Capture the cell that displays the provided text and extract its (X, Y) central coordinate. 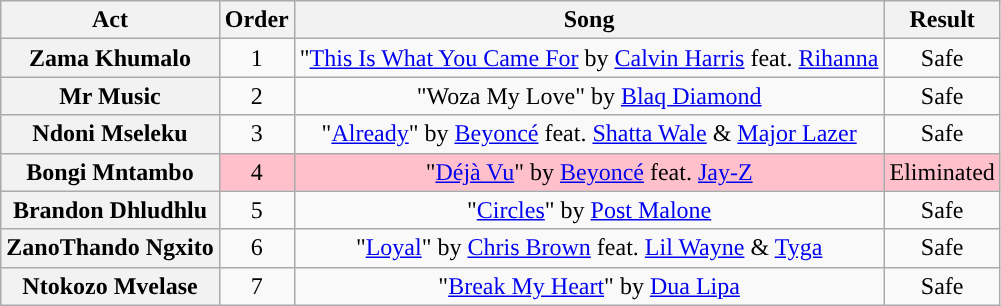
Zama Khumalo (110, 58)
Bongi Mntambo (110, 172)
"Break My Heart" by Dua Lipa (589, 286)
6 (256, 248)
Order (256, 20)
1 (256, 58)
Song (589, 20)
ZanoThando Ngxito (110, 248)
"Woza My Love" by Blaq Diamond (589, 96)
Brandon Dhludhlu (110, 210)
"Loyal" by Chris Brown feat. Lil Wayne & Tyga (589, 248)
Mr Music (110, 96)
2 (256, 96)
5 (256, 210)
"Déjà Vu" by Beyoncé feat. Jay-Z (589, 172)
Act (110, 20)
Eliminated (942, 172)
"This Is What You Came For by Calvin Harris feat. Rihanna (589, 58)
3 (256, 134)
Ndoni Mseleku (110, 134)
"Circles" by Post Malone (589, 210)
7 (256, 286)
"Already" by Beyoncé feat. Shatta Wale & Major Lazer (589, 134)
Ntokozo Mvelase (110, 286)
Result (942, 20)
4 (256, 172)
